Identify which cell holds the provided text, then report its (X, Y) central coordinate. 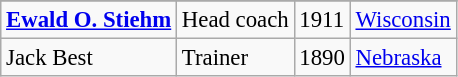
Jack Best (89, 58)
1911 (322, 20)
1890 (322, 58)
Ewald O. Stiehm (89, 20)
Wisconsin (403, 20)
Head coach (236, 20)
Trainer (236, 58)
Nebraska (403, 58)
